Pinpoint the cell where the given text exists, returning its [x, y] midpoint coordinate. 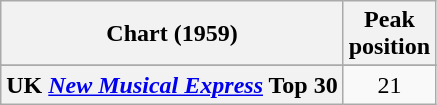
21 [389, 85]
UK New Musical Express Top 30 [172, 85]
Peakposition [389, 34]
Chart (1959) [172, 34]
